Detect which cell encompasses the target text, then output its (x, y) center coordinate. 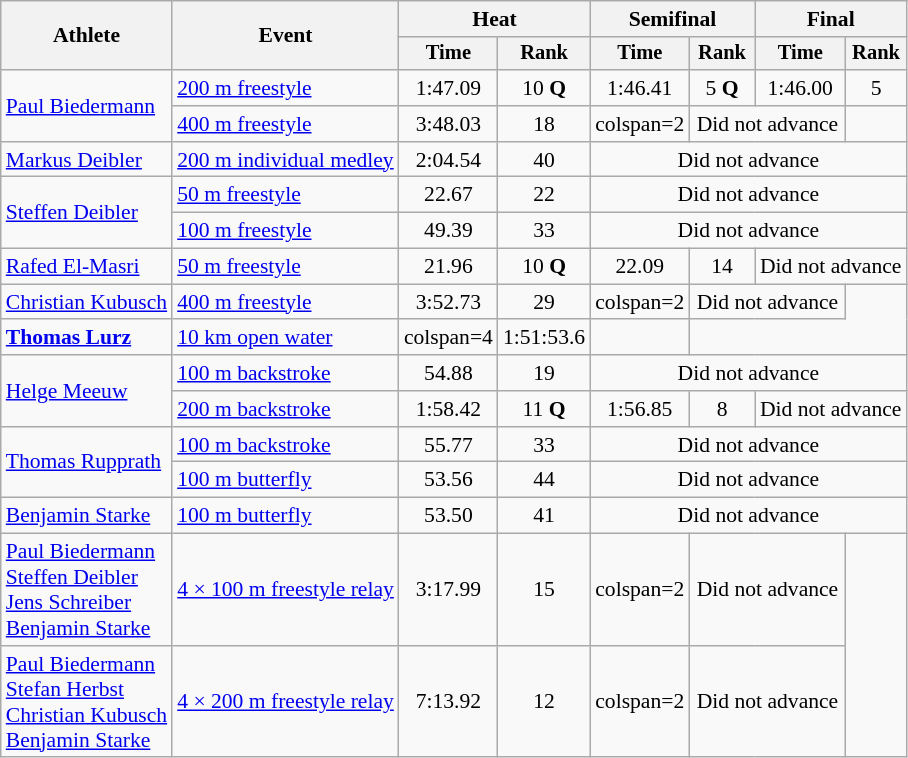
1:56.85 (640, 409)
3:17.99 (448, 590)
200 m backstroke (286, 409)
4 × 100 m freestyle relay (286, 590)
Markus Deibler (86, 160)
100 m freestyle (286, 231)
4 × 200 m freestyle relay (286, 702)
1:58.42 (448, 409)
Benjamin Starke (86, 516)
40 (544, 160)
Christian Kubusch (86, 302)
Semifinal (672, 19)
12 (544, 702)
29 (544, 302)
41 (544, 516)
19 (544, 373)
3:52.73 (448, 302)
1:46.00 (800, 88)
7:13.92 (448, 702)
200 m freestyle (286, 88)
Rafed El-Masri (86, 267)
14 (722, 267)
1:46.41 (640, 88)
21.96 (448, 267)
2:04.54 (448, 160)
Thomas Lurz (86, 338)
5 (876, 88)
5 Q (722, 88)
1:51:53.6 (544, 338)
Paul Biedermann (86, 106)
22 (544, 195)
55.77 (448, 445)
8 (722, 409)
15 (544, 590)
11 Q (544, 409)
Event (286, 36)
Paul BiedermannStefan HerbstChristian KubuschBenjamin Starke (86, 702)
49.39 (448, 231)
22.67 (448, 195)
44 (544, 480)
3:48.03 (448, 124)
53.56 (448, 480)
Heat (494, 19)
18 (544, 124)
22.09 (640, 267)
53.50 (448, 516)
Athlete (86, 36)
Thomas Rupprath (86, 462)
colspan=4 (448, 338)
Steffen Deibler (86, 212)
200 m individual medley (286, 160)
54.88 (448, 373)
Helge Meeuw (86, 390)
Paul BiedermannSteffen DeiblerJens SchreiberBenjamin Starke (86, 590)
10 km open water (286, 338)
Final (831, 19)
1:47.09 (448, 88)
